Identify which cell holds the provided text, then report its (X, Y) central coordinate. 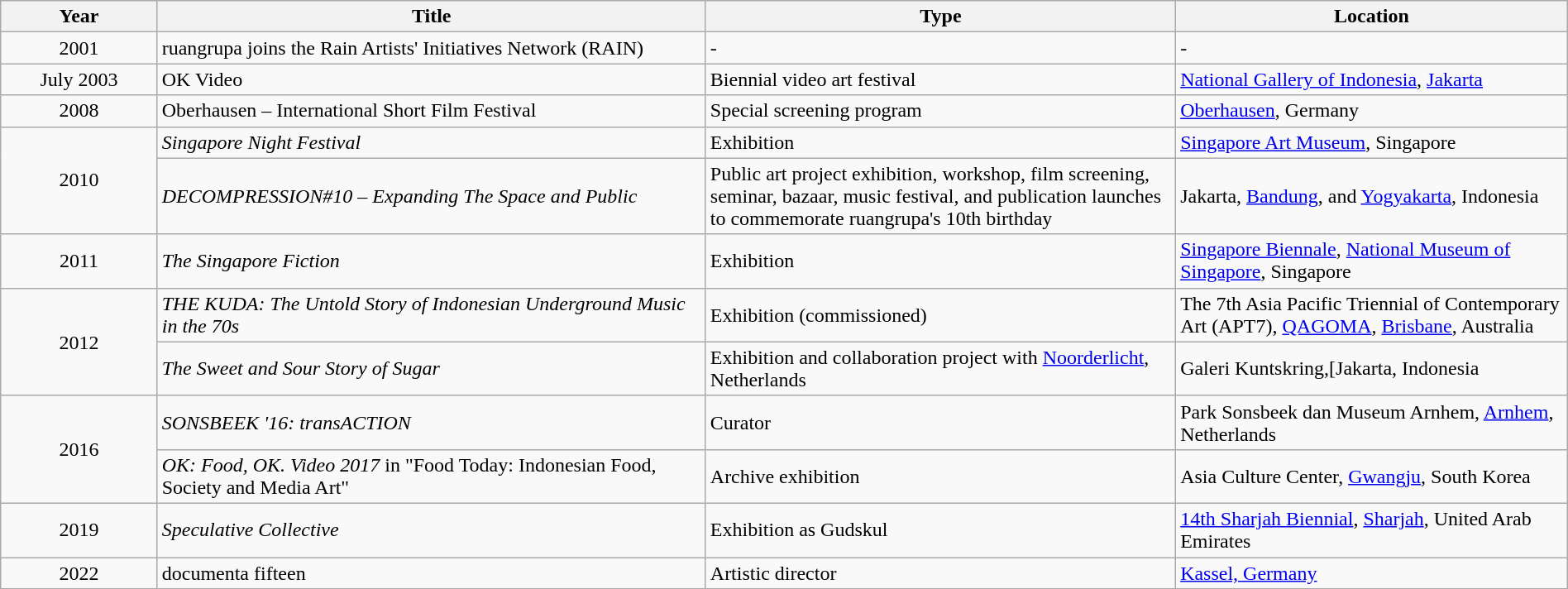
SONSBEEK '16: transACTION (432, 422)
OK Video (432, 79)
2011 (79, 261)
Singapore Art Museum, Singapore (1372, 142)
2012 (79, 342)
National Gallery of Indonesia, Jakarta (1372, 79)
14th Sharjah Biennial, Sharjah, United Arab Emirates (1372, 529)
Year (79, 17)
Artistic director (940, 573)
2019 (79, 529)
The Sweet and Sour Story of Sugar (432, 369)
2010 (79, 180)
Exhibition and collaboration project with Noorderlicht, Netherlands (940, 369)
Asia Culture Center, Gwangju, South Korea (1372, 476)
Exhibition as Gudskul (940, 529)
Jakarta, Bandung, and Yogyakarta, Indonesia (1372, 196)
Singapore Biennale, National Museum of Singapore, Singapore (1372, 261)
ruangrupa joins the Rain Artists' Initiatives Network (RAIN) (432, 48)
Biennial video art festival (940, 79)
Title (432, 17)
The Singapore Fiction (432, 261)
THE KUDA: The Untold Story of Indonesian Underground Music in the 70s (432, 314)
Special screening program (940, 111)
2008 (79, 111)
documenta fifteen (432, 573)
Singapore Night Festival (432, 142)
2016 (79, 449)
Park Sonsbeek dan Museum Arnhem, Arnhem, Netherlands (1372, 422)
Type (940, 17)
Oberhausen, Germany (1372, 111)
Galeri Kuntskring,[Jakarta, Indonesia (1372, 369)
Location (1372, 17)
Archive exhibition (940, 476)
DECOMPRESSION#10 – Expanding The Space and Public (432, 196)
Kassel, Germany (1372, 573)
2001 (79, 48)
Speculative Collective (432, 529)
The 7th Asia Pacific Triennial of Contemporary Art (APT7), QAGOMA, Brisbane, Australia (1372, 314)
Oberhausen – International Short Film Festival (432, 111)
Exhibition (commissioned) (940, 314)
2022 (79, 573)
OK: Food, OK. Video 2017 in "Food Today: Indonesian Food, Society and Media Art" (432, 476)
July 2003 (79, 79)
Curator (940, 422)
